Pinpoint the cell where the given text exists, returning its [X, Y] midpoint coordinate. 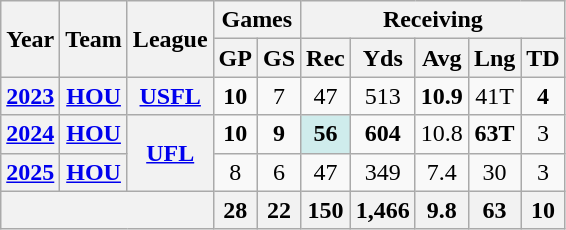
GS [278, 58]
10.8 [442, 134]
63T [494, 134]
10.9 [442, 96]
7 [278, 96]
150 [326, 210]
Games [256, 20]
Team [94, 39]
Yds [382, 58]
UFL [170, 153]
9.8 [442, 210]
30 [494, 172]
513 [382, 96]
8 [235, 172]
TD [543, 58]
Rec [326, 58]
604 [382, 134]
7.4 [442, 172]
Year [30, 39]
League [170, 39]
2024 [30, 134]
2025 [30, 172]
28 [235, 210]
6 [278, 172]
1,466 [382, 210]
349 [382, 172]
Lng [494, 58]
Avg [442, 58]
56 [326, 134]
63 [494, 210]
USFL [170, 96]
GP [235, 58]
2023 [30, 96]
9 [278, 134]
22 [278, 210]
4 [543, 96]
Receiving [434, 20]
41T [494, 96]
